Extract the [X, Y] coordinate from the center of the cell holding the provided text.  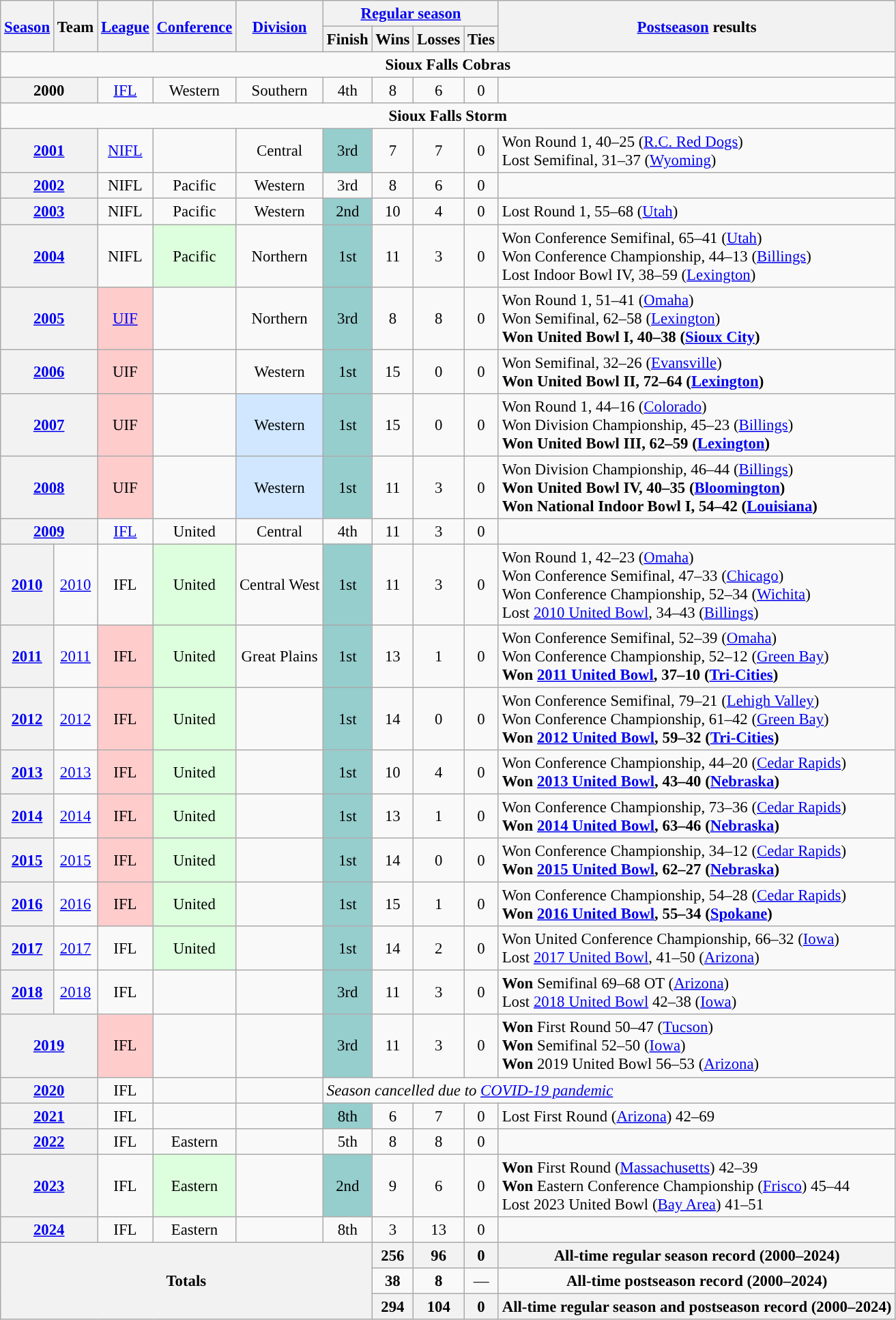
Won Semifinal 69–68 OT (Arizona)Lost 2018 United Bowl 42–38 (Iowa) [696, 992]
League [126, 26]
2021 [49, 1116]
104 [439, 1306]
Won Conference Semifinal, 65–41 (Utah)Won Conference Championship, 44–13 (Billings)Lost Indoor Bowl IV, 38–59 (Lexington) [696, 256]
2002 [49, 186]
Season cancelled due to COVID-19 pandemic [609, 1090]
2006 [49, 371]
38 [393, 1281]
Won Semifinal, 32–26 (Evansville)Won United Bowl II, 72–64 (Lexington) [696, 371]
Won First Round (Massachusetts) 42–39 Won Eastern Conference Championship (Frisco) 45–44 Lost 2023 United Bowl (Bay Area) 41–51 [696, 1186]
Lost Round 1, 55–68 (Utah) [696, 212]
2005 [49, 318]
2009 [49, 532]
Totals [186, 1280]
2024 [49, 1230]
2000 [49, 91]
2022 [49, 1141]
2019 [49, 1046]
All-time regular season record (2000–2024) [696, 1255]
Won Round 1, 51–41 (Omaha)Won Semifinal, 62–58 (Lexington)Won United Bowl I, 40–38 (Sioux City) [696, 318]
Won Round 1, 40–25 (R.C. Red Dogs)Lost Semifinal, 31–37 (Wyoming) [696, 152]
All-time regular season and postseason record (2000–2024) [696, 1306]
Won Conference Semifinal, 79–21 (Lehigh Valley)Won Conference Championship, 61–42 (Green Bay)Won 2012 United Bowl, 59–32 (Tri-Cities) [696, 719]
2007 [49, 425]
96 [439, 1255]
Won Conference Championship, 34–12 (Cedar Rapids)Won 2015 United Bowl, 62–27 (Nebraska) [696, 860]
Ties [482, 40]
Southern [280, 91]
Team [75, 26]
2001 [49, 152]
Finish [348, 40]
Won Conference Championship, 73–36 (Cedar Rapids)Won 2014 United Bowl, 63–46 (Nebraska) [696, 816]
Won First Round 50–47 (Tucson) Won Semifinal 52–50 (Iowa)Won 2019 United Bowl 56–53 (Arizona) [696, 1046]
256 [393, 1255]
All-time postseason record (2000–2024) [696, 1281]
Sioux Falls Cobras [448, 65]
Season [27, 26]
Lost First Round (Arizona) 42–69 [696, 1116]
Division [280, 26]
Won Division Championship, 46–44 (Billings)Won United Bowl IV, 40–35 (Bloomington)Won National Indoor Bowl I, 54–42 (Louisiana) [696, 487]
Won Conference Championship, 54–28 (Cedar Rapids)Won 2016 United Bowl, 55–34 (Spokane) [696, 905]
294 [393, 1306]
Wins [393, 40]
2008 [49, 487]
Conference [194, 26]
Sioux Falls Storm [448, 116]
2003 [49, 212]
Great Plains [280, 657]
Won United Conference Championship, 66–32 (Iowa)Lost 2017 United Bowl, 41–50 (Arizona) [696, 949]
5th [348, 1141]
Losses [439, 40]
Won Conference Championship, 44–20 (Cedar Rapids)Won 2013 United Bowl, 43–40 (Nebraska) [696, 773]
Regular season [411, 14]
9 [393, 1186]
Won Conference Semifinal, 52–39 (Omaha)Won Conference Championship, 52–12 (Green Bay)Won 2011 United Bowl, 37–10 (Tri-Cities) [696, 657]
2023 [49, 1186]
Won Round 1, 44–16 (Colorado)Won Division Championship, 45–23 (Billings) Won United Bowl III, 62–59 (Lexington) [696, 425]
— [482, 1281]
2004 [49, 256]
Central West [280, 584]
Postseason results [696, 26]
2 [439, 949]
2020 [49, 1090]
